Output the [X, Y] coordinate of the center of the cell containing the given text.  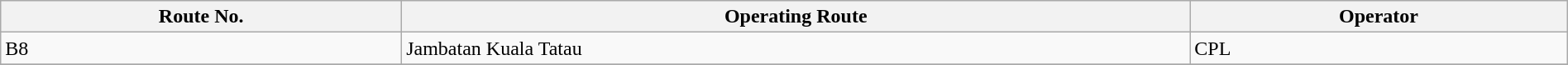
B8 [202, 48]
Operating Route [796, 17]
Jambatan Kuala Tatau [796, 48]
Operator [1379, 17]
CPL [1379, 48]
Route No. [202, 17]
